Extract the (X, Y) coordinate from the center of the cell holding the provided text.  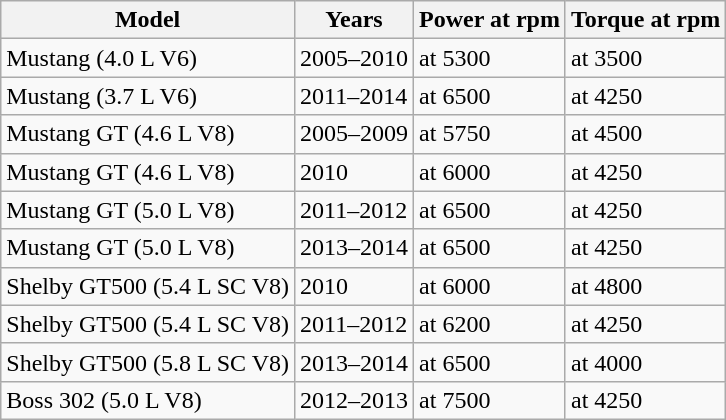
at 5750 (490, 134)
2011–2014 (354, 96)
at 3500 (645, 58)
at 6200 (490, 324)
Boss 302 (5.0 L V8) (148, 400)
Shelby GT500 (5.8 L SC V8) (148, 362)
Mustang (4.0 L V6) (148, 58)
2005–2009 (354, 134)
Torque at rpm (645, 20)
Years (354, 20)
at 4000 (645, 362)
Power at rpm (490, 20)
2005–2010 (354, 58)
at 5300 (490, 58)
at 7500 (490, 400)
2012–2013 (354, 400)
at 4800 (645, 286)
at 4500 (645, 134)
Model (148, 20)
Mustang (3.7 L V6) (148, 96)
